Scan for the cell matching the given text and deliver its [x, y] coordinate at center. 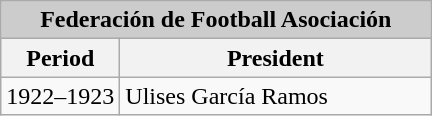
Ulises García Ramos [276, 96]
1922–1923 [60, 96]
Period [60, 58]
President [276, 58]
Federación de Football Asociación [216, 20]
